Output the (X, Y) coordinate of the center of the cell containing the given text.  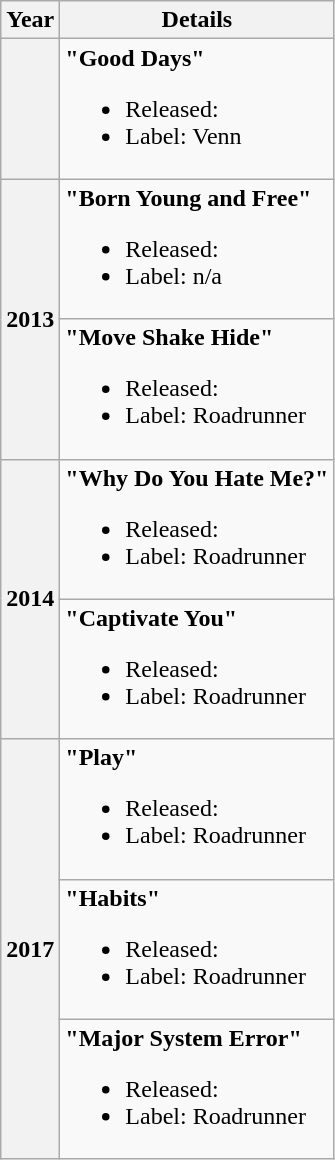
"Play"Released: Label: Roadrunner (197, 809)
2013 (30, 319)
"Major System Error"Released: Label: Roadrunner (197, 1089)
"Born Young and Free"Released: Label: n/a (197, 249)
Details (197, 20)
2014 (30, 599)
"Good Days"Released: Label: Venn (197, 109)
Year (30, 20)
"Captivate You"Released: Label: Roadrunner (197, 669)
"Why Do You Hate Me?"Released: Label: Roadrunner (197, 529)
"Habits"Released: Label: Roadrunner (197, 949)
2017 (30, 949)
"Move Shake Hide"Released: Label: Roadrunner (197, 389)
